Pinpoint the cell where the given text exists, returning its (x, y) midpoint coordinate. 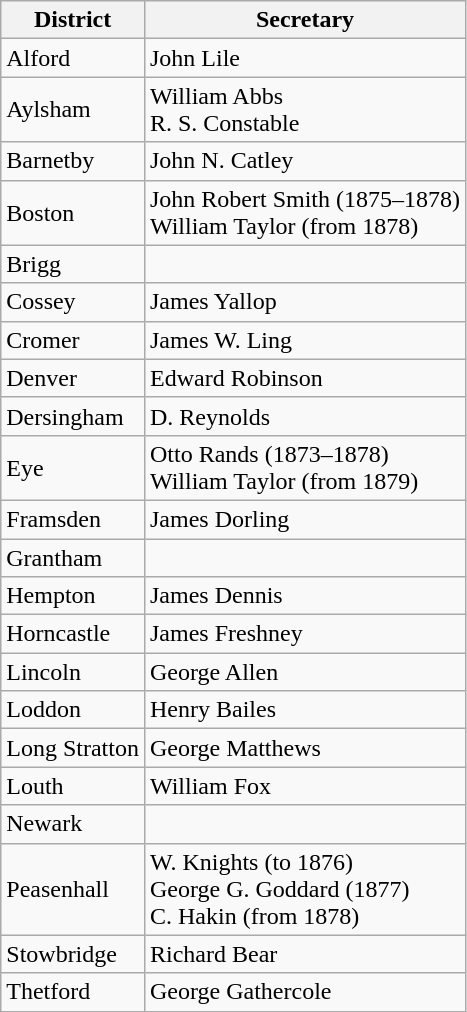
James Dennis (304, 596)
John Robert Smith (1875–1878)William Taylor (from 1878) (304, 212)
Alford (73, 58)
James Yallop (304, 302)
Long Stratton (73, 748)
Aylsham (73, 110)
George Matthews (304, 748)
Dersingham (73, 416)
Otto Rands (1873–1878)William Taylor (from 1879) (304, 468)
Louth (73, 786)
Brigg (73, 264)
Lincoln (73, 672)
D. Reynolds (304, 416)
Edward Robinson (304, 378)
Barnetby (73, 161)
Thetford (73, 992)
Henry Bailes (304, 710)
Denver (73, 378)
Secretary (304, 20)
James W. Ling (304, 340)
William AbbsR. S. Constable (304, 110)
John Lile (304, 58)
William Fox (304, 786)
James Freshney (304, 634)
Newark (73, 824)
W. Knights (to 1876)George G. Goddard (1877)C. Hakin (from 1878) (304, 889)
Eye (73, 468)
Peasenhall (73, 889)
George Gathercole (304, 992)
Cromer (73, 340)
District (73, 20)
George Allen (304, 672)
Framsden (73, 519)
Horncastle (73, 634)
John N. Catley (304, 161)
James Dorling (304, 519)
Cossey (73, 302)
Hempton (73, 596)
Loddon (73, 710)
Richard Bear (304, 954)
Grantham (73, 557)
Boston (73, 212)
Stowbridge (73, 954)
